Search for the cell housing the specified text and yield its (x, y) center coordinate. 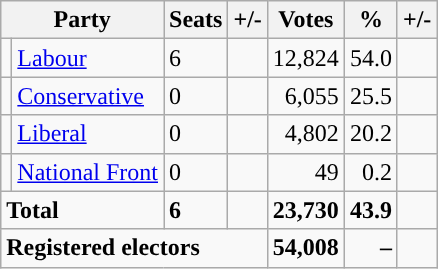
25.5 (370, 96)
– (370, 248)
% (370, 20)
49 (306, 172)
20.2 (370, 134)
54.0 (370, 58)
23,730 (306, 210)
Seats (196, 20)
6,055 (306, 96)
43.9 (370, 210)
12,824 (306, 58)
Votes (306, 20)
54,008 (306, 248)
Total (82, 210)
Registered electors (134, 248)
National Front (88, 172)
4,802 (306, 134)
Conservative (88, 96)
Labour (88, 58)
Party (82, 20)
0.2 (370, 172)
Liberal (88, 134)
